Find where the given text appears and provide that cell's center as [x, y] coordinate. 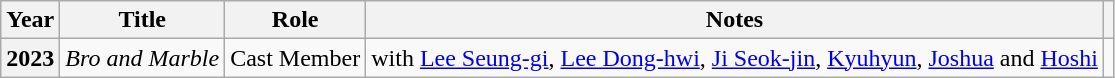
Title [142, 20]
Year [30, 20]
2023 [30, 58]
Notes [735, 20]
with Lee Seung-gi, Lee Dong-hwi, Ji Seok-jin, Kyuhyun, Joshua and Hoshi [735, 58]
Bro and Marble [142, 58]
Cast Member [296, 58]
Role [296, 20]
